Capture the cell that displays the provided text and extract its [X, Y] central coordinate. 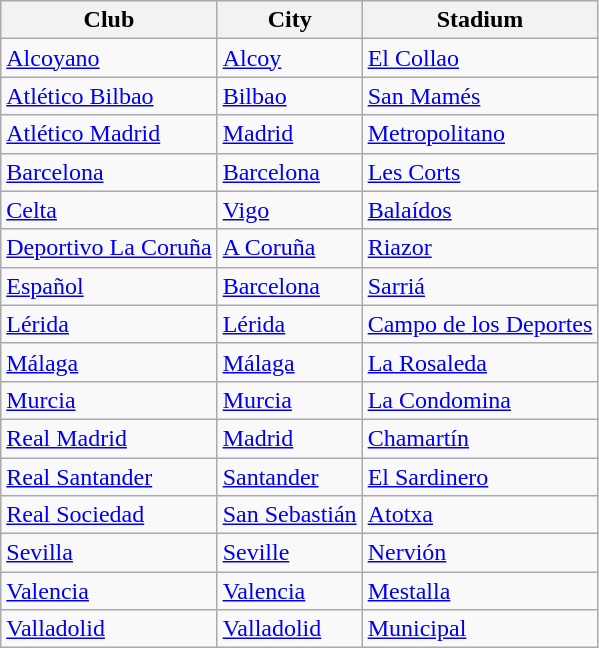
Stadium [480, 20]
Campo de los Deportes [480, 324]
Seville [290, 553]
Atlético Madrid [109, 134]
El Sardinero [480, 477]
San Mamés [480, 96]
El Collao [480, 58]
Deportivo La Coruña [109, 248]
Metropolitano [480, 134]
La Condomina [480, 400]
Balaídos [480, 210]
Celta [109, 210]
Chamartín [480, 438]
Bilbao [290, 96]
Vigo [290, 210]
A Coruña [290, 248]
Sevilla [109, 553]
Les Corts [480, 172]
Alcoyano [109, 58]
Mestalla [480, 591]
Real Santander [109, 477]
Atotxa [480, 515]
Sarriá [480, 286]
Riazor [480, 248]
San Sebastián [290, 515]
Español [109, 286]
City [290, 20]
Atlético Bilbao [109, 96]
Alcoy [290, 58]
Santander [290, 477]
Real Madrid [109, 438]
Real Sociedad [109, 515]
Nervión [480, 553]
Municipal [480, 629]
La Rosaleda [480, 362]
Club [109, 20]
